From the cell containing the given text, extract its center point as [X, Y] coordinate. 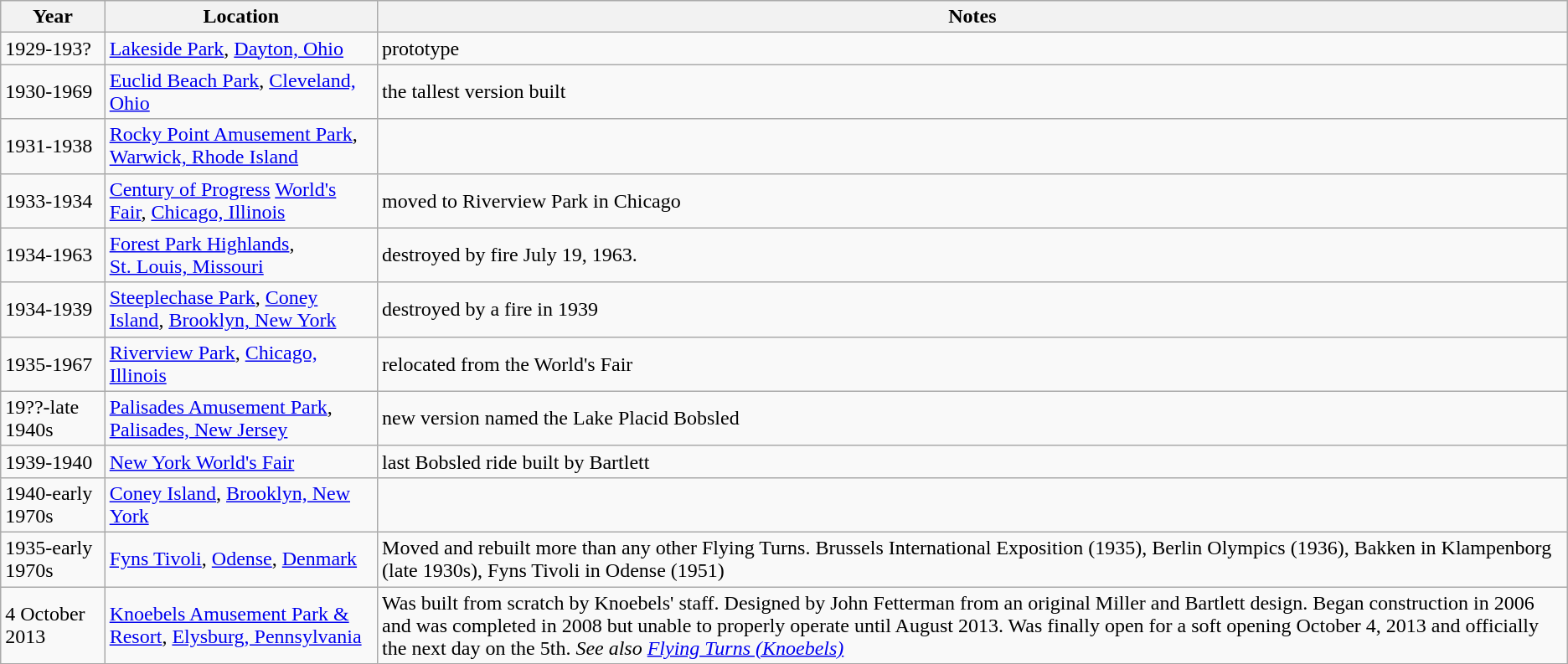
1939-1940 [53, 461]
Euclid Beach Park, Cleveland, Ohio [241, 92]
4 October 2013 [53, 625]
1933-1934 [53, 201]
Notes [973, 17]
prototype [973, 49]
the tallest version built [973, 92]
Lakeside Park, Dayton, Ohio [241, 49]
destroyed by fire July 19, 1963. [973, 255]
1931-1938 [53, 146]
1935-early 1970s [53, 559]
new version named the Lake Placid Bobsled [973, 419]
Knoebels Amusement Park & Resort, Elysburg, Pennsylvania [241, 625]
relocated from the World's Fair [973, 363]
19??-late 1940s [53, 419]
Fyns Tivoli, Odense, Denmark [241, 559]
1929-193? [53, 49]
1934-1939 [53, 310]
1930-1969 [53, 92]
1940-early 1970s [53, 504]
New York World's Fair [241, 461]
1934-1963 [53, 255]
Steeplechase Park, Coney Island, Brooklyn, New York [241, 310]
moved to Riverview Park in Chicago [973, 201]
last Bobsled ride built by Bartlett [973, 461]
Rocky Point Amusement Park, Warwick, Rhode Island [241, 146]
Location [241, 17]
destroyed by a fire in 1939 [973, 310]
Coney Island, Brooklyn, New York [241, 504]
Century of Progress World's Fair, Chicago, Illinois [241, 201]
Forest Park Highlands,St. Louis, Missouri [241, 255]
Riverview Park, Chicago, Illinois [241, 363]
Palisades Amusement Park, Palisades, New Jersey [241, 419]
1935-1967 [53, 363]
Year [53, 17]
